Determine the (x, y) coordinate at the center of the cell enclosing the given text.  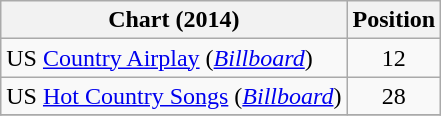
US Country Airplay (Billboard) (174, 58)
28 (394, 96)
Chart (2014) (174, 20)
12 (394, 58)
US Hot Country Songs (Billboard) (174, 96)
Position (394, 20)
